Output the (x, y) coordinate of the center of the cell containing the given text.  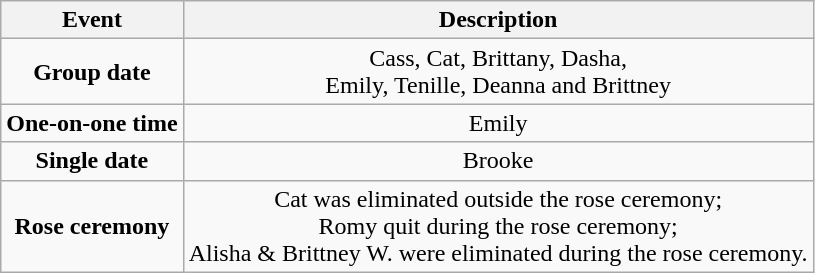
Cass, Cat, Brittany, Dasha,Emily, Tenille, Deanna and Brittney (498, 72)
One-on-one time (92, 123)
Rose ceremony (92, 226)
Single date (92, 161)
Cat was eliminated outside the rose ceremony;Romy quit during the rose ceremony; Alisha & Brittney W. were eliminated during the rose ceremony. (498, 226)
Emily (498, 123)
Brooke (498, 161)
Group date (92, 72)
Event (92, 20)
Description (498, 20)
